Extract the (x, y) coordinate from the center of the cell holding the provided text.  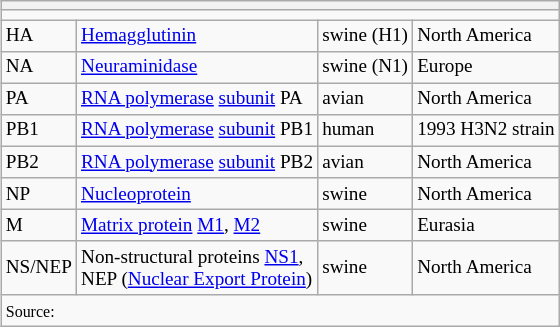
RNA polymerase subunit PB2 (196, 162)
swine (H1) (366, 36)
Eurasia (486, 225)
Europe (486, 67)
PB1 (38, 131)
M (38, 225)
Non-structural proteins NS1, NEP (Nuclear Export Protein) (196, 268)
Nucleoprotein (196, 194)
Neuraminidase (196, 67)
PB2 (38, 162)
Matrix protein M1, M2 (196, 225)
HA (38, 36)
swine (N1) (366, 67)
Source: (280, 311)
NS/NEP (38, 268)
NP (38, 194)
PA (38, 99)
RNA polymerase subunit PB1 (196, 131)
RNA polymerase subunit PA (196, 99)
NA (38, 67)
1993 H3N2 strain (486, 131)
human (366, 131)
Hemagglutinin (196, 36)
